Locate the cell with the specified text and output its [X, Y] center coordinate. 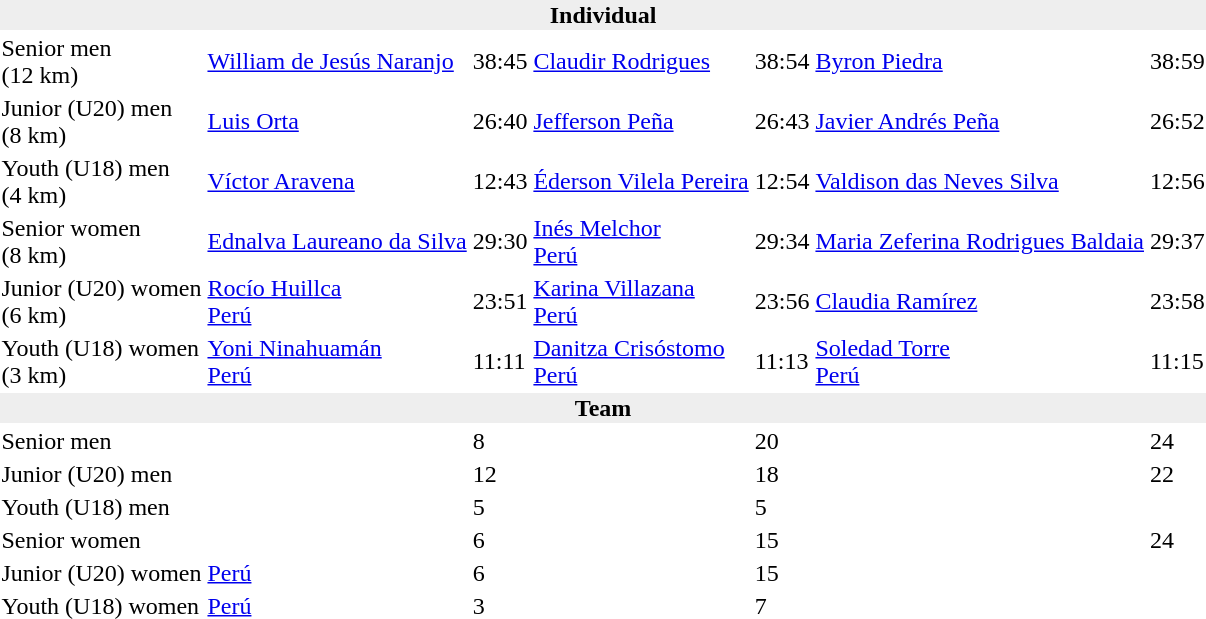
Víctor Aravena [337, 182]
Senior men(12 km) [102, 62]
Inés Melchor Perú [641, 242]
Perú [337, 573]
Senior women(8 km) [102, 242]
11:13 [782, 362]
Karina Villazana Perú [641, 302]
Rocío Huillca Perú [337, 302]
11:15 [1177, 362]
Junior (U20) women(6 km) [102, 302]
William de Jesús Naranjo [337, 62]
Team [603, 408]
Valdison das Neves Silva [980, 182]
Youth (U18) men(4 km) [102, 182]
Soledad Torre Perú [980, 362]
Junior (U20) women [102, 573]
Youth (U18) women(3 km) [102, 362]
Junior (U20) men [102, 474]
12:54 [782, 182]
8 [500, 441]
23:56 [782, 302]
Jefferson Peña [641, 122]
Yoni Ninahuamán Perú [337, 362]
Claudia Ramírez [980, 302]
Claudir Rodrigues [641, 62]
Individual [603, 15]
26:43 [782, 122]
20 [782, 441]
29:37 [1177, 242]
Maria Zeferina Rodrigues Baldaia [980, 242]
Byron Piedra [980, 62]
26:40 [500, 122]
Senior women [102, 540]
Luis Orta [337, 122]
Danitza Crisóstomo Perú [641, 362]
12:56 [1177, 182]
Youth (U18) men [102, 507]
18 [782, 474]
Éderson Vilela Pereira [641, 182]
22 [1177, 474]
12:43 [500, 182]
Javier Andrés Peña [980, 122]
Junior (U20) men(8 km) [102, 122]
38:45 [500, 62]
26:52 [1177, 122]
38:54 [782, 62]
29:34 [782, 242]
11:11 [500, 362]
29:30 [500, 242]
38:59 [1177, 62]
Ednalva Laureano da Silva [337, 242]
Senior men [102, 441]
12 [500, 474]
23:51 [500, 302]
23:58 [1177, 302]
